For the text-containing cell, return its midpoint in (x, y) coordinate format. 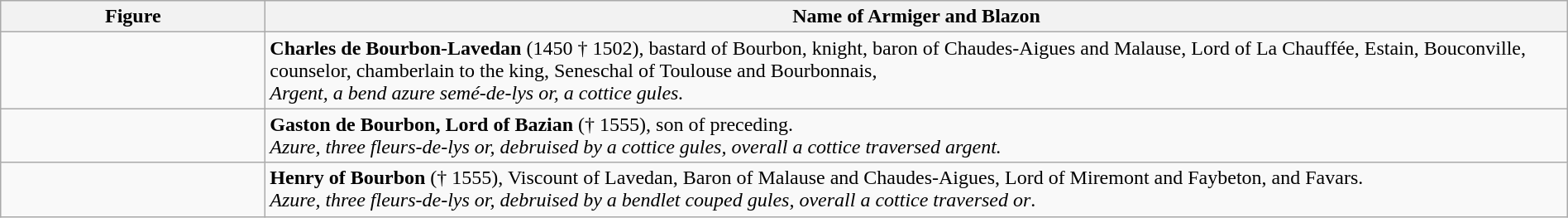
Name of Armiger and Blazon (916, 17)
Figure (133, 17)
